Detect which cell encompasses the target text, then output its (X, Y) center coordinate. 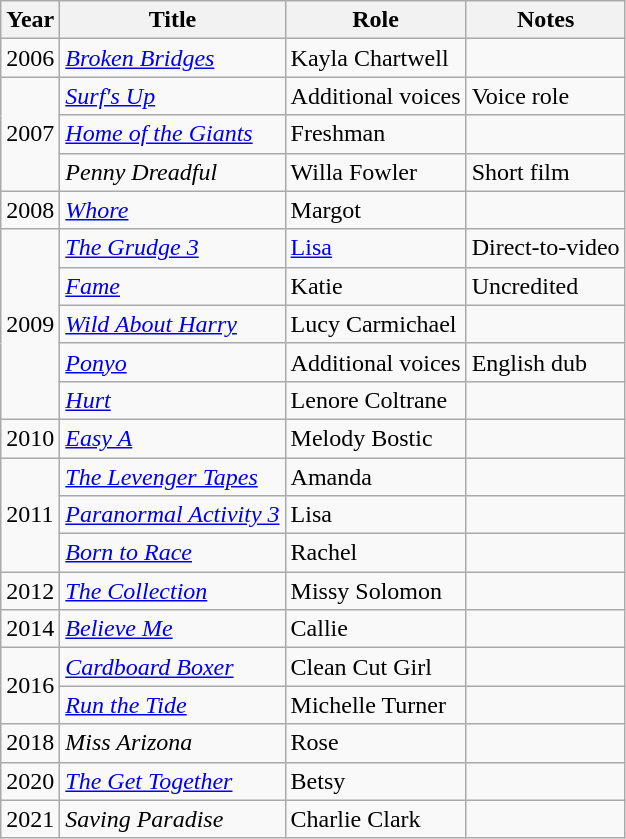
Katie (376, 286)
Notes (546, 20)
Missy Solomon (376, 591)
Willa Fowler (376, 172)
Direct-to-video (546, 248)
Run the Tide (172, 705)
2009 (30, 324)
Broken Bridges (172, 58)
Ponyo (172, 362)
Fame (172, 286)
The Collection (172, 591)
Role (376, 20)
Year (30, 20)
2010 (30, 438)
Title (172, 20)
Easy A (172, 438)
Betsy (376, 781)
The Levenger Tapes (172, 477)
Voice role (546, 96)
2012 (30, 591)
2021 (30, 819)
Miss Arizona (172, 743)
Uncredited (546, 286)
Cardboard Boxer (172, 667)
Short film (546, 172)
Surf's Up (172, 96)
Rachel (376, 553)
Believe Me (172, 629)
Rose (376, 743)
Charlie Clark (376, 819)
2008 (30, 210)
Lucy Carmichael (376, 324)
Paranormal Activity 3 (172, 515)
Hurt (172, 400)
Whore (172, 210)
Born to Race (172, 553)
2016 (30, 686)
Amanda (376, 477)
Wild About Harry (172, 324)
Freshman (376, 134)
Penny Dreadful (172, 172)
2006 (30, 58)
Callie (376, 629)
Michelle Turner (376, 705)
The Get Together (172, 781)
2018 (30, 743)
2020 (30, 781)
Clean Cut Girl (376, 667)
2014 (30, 629)
2007 (30, 134)
The Grudge 3 (172, 248)
2011 (30, 515)
Margot (376, 210)
Home of the Giants (172, 134)
Lenore Coltrane (376, 400)
Saving Paradise (172, 819)
Melody Bostic (376, 438)
English dub (546, 362)
Kayla Chartwell (376, 58)
